Locate the cell with the specified text and output its (X, Y) center coordinate. 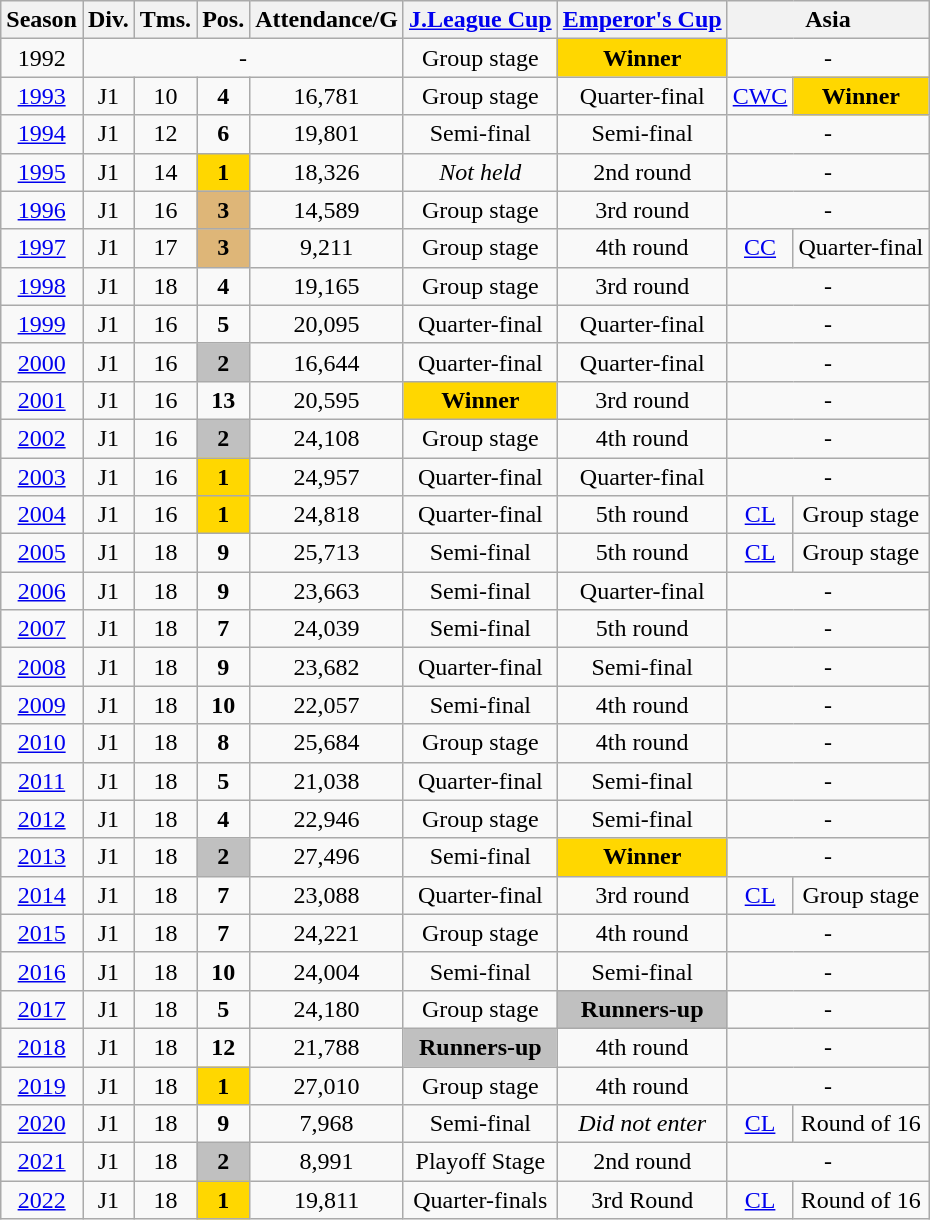
23,663 (327, 591)
24,004 (327, 971)
2009 (42, 705)
1996 (42, 210)
Playoff Stage (480, 1162)
1999 (42, 324)
8,991 (327, 1162)
2008 (42, 667)
2001 (42, 400)
19,811 (327, 1200)
24,221 (327, 933)
2015 (42, 933)
19,801 (327, 134)
J.League Cup (480, 20)
Emperor's Cup (642, 20)
Tms. (165, 20)
24,108 (327, 438)
1993 (42, 96)
CWC (760, 96)
25,713 (327, 553)
24,818 (327, 515)
16,781 (327, 96)
1995 (42, 172)
Did not enter (642, 1124)
9,211 (327, 248)
27,010 (327, 1085)
2021 (42, 1162)
Pos. (224, 20)
3rd Round (642, 1200)
2006 (42, 591)
23,682 (327, 667)
Div. (108, 20)
22,057 (327, 705)
1998 (42, 286)
24,039 (327, 629)
2016 (42, 971)
2011 (42, 781)
13 (224, 400)
2014 (42, 895)
7,968 (327, 1124)
24,180 (327, 1009)
8 (224, 743)
2020 (42, 1124)
25,684 (327, 743)
1997 (42, 248)
20,095 (327, 324)
6 (224, 134)
18,326 (327, 172)
Attendance/G (327, 20)
CC (760, 248)
16,644 (327, 362)
19,165 (327, 286)
2017 (42, 1009)
Season (42, 20)
14 (165, 172)
17 (165, 248)
2019 (42, 1085)
14,589 (327, 210)
2002 (42, 438)
Quarter-finals (480, 1200)
2007 (42, 629)
2010 (42, 743)
Not held (480, 172)
21,788 (327, 1047)
2013 (42, 857)
2012 (42, 819)
20,595 (327, 400)
23,088 (327, 895)
2003 (42, 477)
2004 (42, 515)
2005 (42, 553)
21,038 (327, 781)
2000 (42, 362)
27,496 (327, 857)
22,946 (327, 819)
2018 (42, 1047)
Asia (828, 20)
1994 (42, 134)
2022 (42, 1200)
24,957 (327, 477)
1992 (42, 58)
